Provide the (x, y) coordinate of the cell's center where the given text is located.  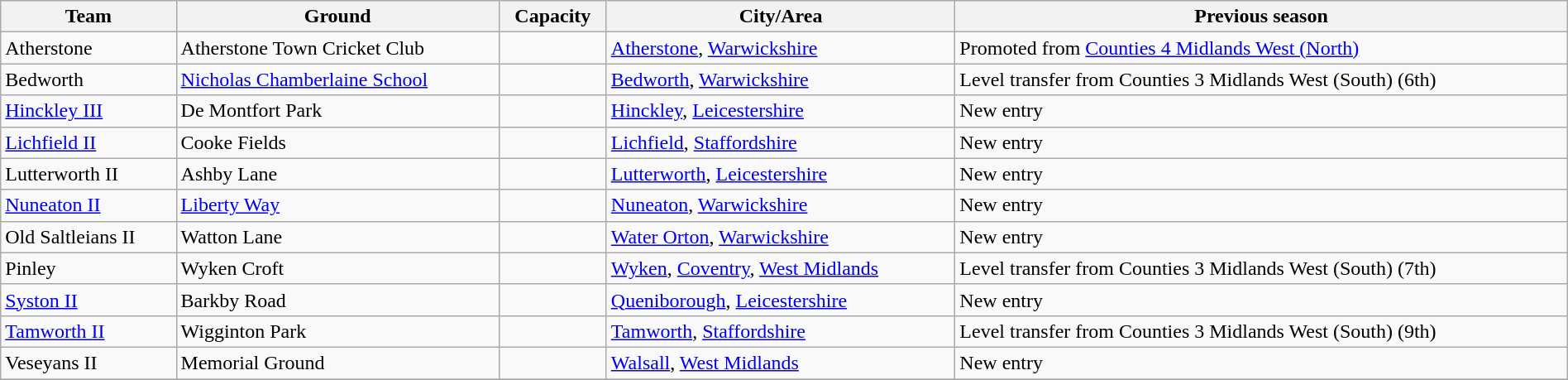
Lutterworth II (88, 174)
Promoted from Counties 4 Midlands West (North) (1261, 48)
Lichfield, Staffordshire (781, 142)
Hinckley, Leicestershire (781, 111)
Lutterworth, Leicestershire (781, 174)
Ground (337, 17)
Walsall, West Midlands (781, 363)
Lichfield II (88, 142)
Team (88, 17)
Barkby Road (337, 300)
Atherstone (88, 48)
Atherstone Town Cricket Club (337, 48)
Pinley (88, 268)
Old Saltleians II (88, 237)
Ashby Lane (337, 174)
Tamworth, Staffordshire (781, 331)
Capacity (552, 17)
Veseyans II (88, 363)
Watton Lane (337, 237)
Wyken, Coventry, West Midlands (781, 268)
Nuneaton II (88, 205)
Wigginton Park (337, 331)
City/Area (781, 17)
Liberty Way (337, 205)
Hinckley III (88, 111)
Previous season (1261, 17)
De Montfort Park (337, 111)
Water Orton, Warwickshire (781, 237)
Wyken Croft (337, 268)
Syston II (88, 300)
Level transfer from Counties 3 Midlands West (South) (9th) (1261, 331)
Level transfer from Counties 3 Midlands West (South) (7th) (1261, 268)
Bedworth (88, 79)
Atherstone, Warwickshire (781, 48)
Cooke Fields (337, 142)
Tamworth II (88, 331)
Nicholas Chamberlaine School (337, 79)
Bedworth, Warwickshire (781, 79)
Queniborough, Leicestershire (781, 300)
Nuneaton, Warwickshire (781, 205)
Memorial Ground (337, 363)
Level transfer from Counties 3 Midlands West (South) (6th) (1261, 79)
